Output the (x, y) coordinate of the center of the cell containing the given text.  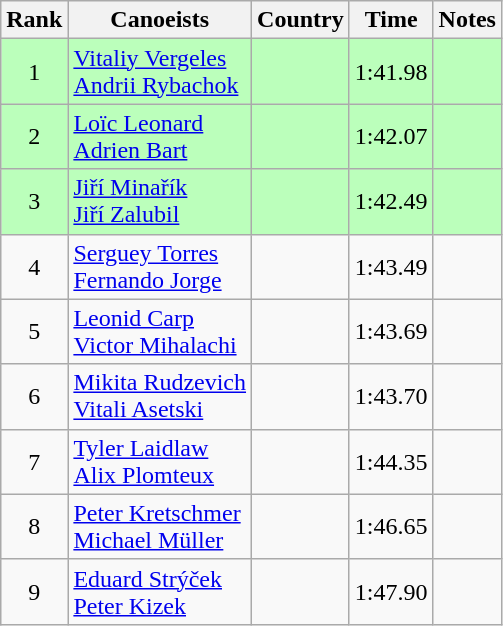
1:43.69 (391, 332)
8 (34, 526)
6 (34, 396)
1:47.90 (391, 592)
7 (34, 462)
1:43.70 (391, 396)
1:43.49 (391, 266)
1:46.65 (391, 526)
Eduard StrýčekPeter Kizek (160, 592)
4 (34, 266)
Loïc LeonardAdrien Bart (160, 136)
1 (34, 72)
Canoeists (160, 20)
Serguey TorresFernando Jorge (160, 266)
Leonid CarpVictor Mihalachi (160, 332)
Tyler LaidlawAlix Plomteux (160, 462)
1:42.49 (391, 202)
1:41.98 (391, 72)
Jiří MinaříkJiří Zalubil (160, 202)
1:42.07 (391, 136)
2 (34, 136)
Time (391, 20)
Country (301, 20)
Peter KretschmerMichael Müller (160, 526)
1:44.35 (391, 462)
Rank (34, 20)
Notes (467, 20)
Vitaliy VergelesAndrii Rybachok (160, 72)
9 (34, 592)
Mikita RudzevichVitali Asetski (160, 396)
3 (34, 202)
5 (34, 332)
